For the text-containing cell, return its midpoint in [x, y] coordinate format. 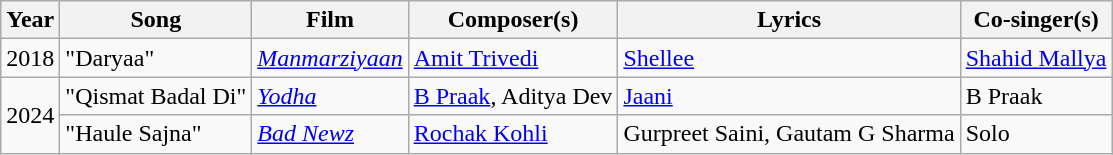
Solo [1036, 134]
B Praak, Aditya Dev [513, 96]
Amit Trivedi [513, 58]
Gurpreet Saini, Gautam G Sharma [789, 134]
B Praak [1036, 96]
Manmarziyaan [330, 58]
"Qismat Badal Di" [156, 96]
Film [330, 20]
2024 [30, 115]
Yodha [330, 96]
Co-singer(s) [1036, 20]
Year [30, 20]
2018 [30, 58]
"Daryaa" [156, 58]
Song [156, 20]
"Haule Sajna" [156, 134]
Rochak Kohli [513, 134]
Shellee [789, 58]
Jaani [789, 96]
Bad Newz [330, 134]
Shahid Mallya [1036, 58]
Composer(s) [513, 20]
Lyrics [789, 20]
